Find where the given text appears and provide that cell's center as [x, y] coordinate. 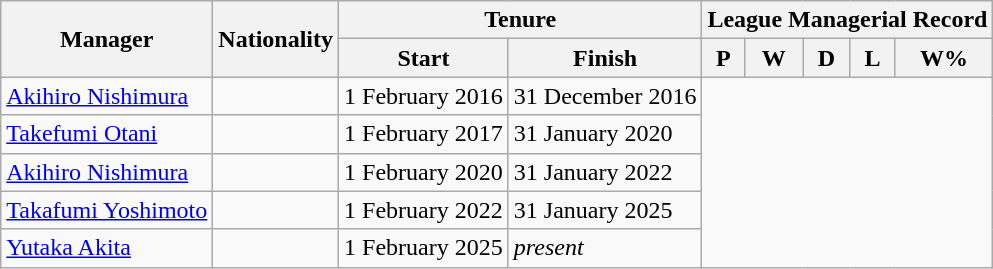
31 December 2016 [605, 96]
Takafumi Yoshimoto [107, 210]
1 February 2016 [424, 96]
present [605, 248]
D [826, 58]
Start [424, 58]
L [872, 58]
31 January 2022 [605, 172]
P [724, 58]
Nationality [276, 39]
Finish [605, 58]
Manager [107, 39]
1 February 2022 [424, 210]
Tenure [520, 20]
Takefumi Otani [107, 134]
W [774, 58]
League Managerial Record [848, 20]
31 January 2025 [605, 210]
Yutaka Akita [107, 248]
1 February 2017 [424, 134]
W% [944, 58]
31 January 2020 [605, 134]
1 February 2025 [424, 248]
1 February 2020 [424, 172]
